Output the (X, Y) coordinate of the center of the cell containing the given text.  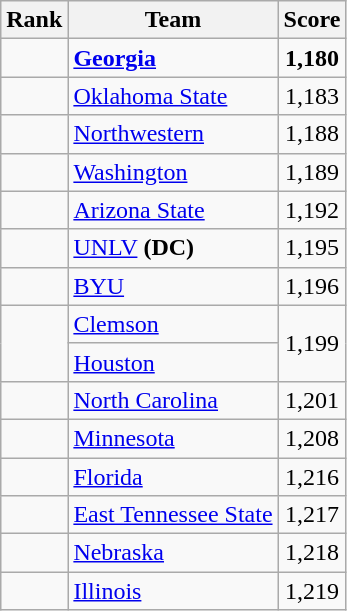
1,217 (312, 515)
Florida (173, 477)
North Carolina (173, 400)
Clemson (173, 324)
1,208 (312, 438)
1,219 (312, 591)
1,218 (312, 553)
1,195 (312, 248)
Oklahoma State (173, 96)
1,196 (312, 286)
Georgia (173, 58)
Houston (173, 362)
1,183 (312, 96)
UNLV (DC) (173, 248)
Rank (34, 20)
East Tennessee State (173, 515)
1,201 (312, 400)
1,188 (312, 134)
1,199 (312, 343)
1,192 (312, 210)
Illinois (173, 591)
BYU (173, 286)
1,189 (312, 172)
Arizona State (173, 210)
Nebraska (173, 553)
Score (312, 20)
Northwestern (173, 134)
1,180 (312, 58)
Team (173, 20)
Minnesota (173, 438)
1,216 (312, 477)
Washington (173, 172)
